From the cell containing the given text, extract its center point as [X, Y] coordinate. 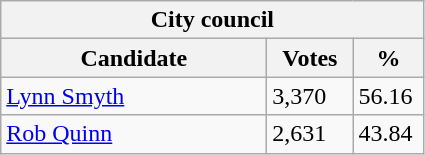
43.84 [388, 134]
3,370 [310, 96]
Rob Quinn [134, 134]
56.16 [388, 96]
Candidate [134, 58]
2,631 [310, 134]
% [388, 58]
Votes [310, 58]
City council [212, 20]
Lynn Smyth [134, 96]
